Provide the (X, Y) coordinate of the cell's center where the given text is located.  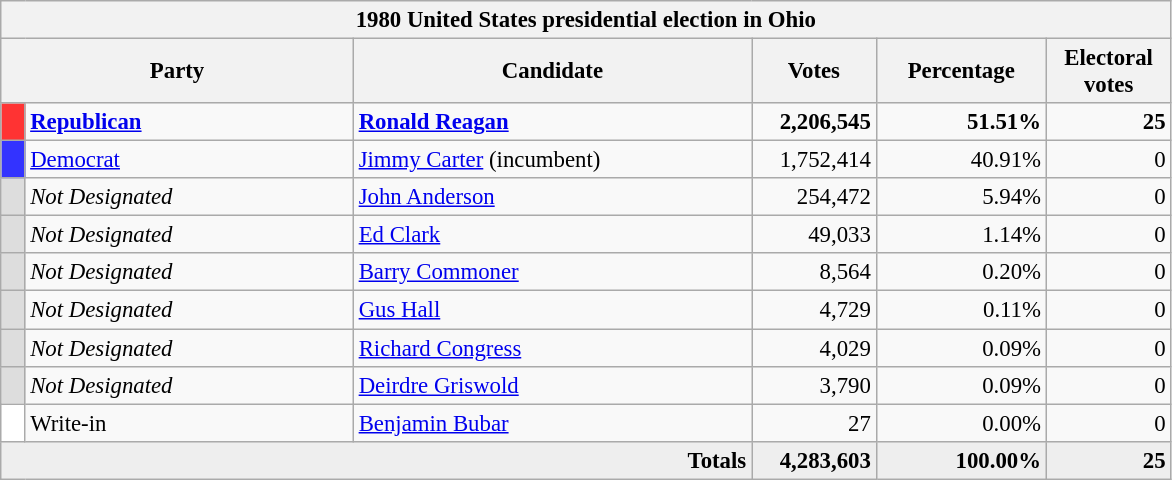
Gus Hall (552, 310)
51.51% (961, 122)
49,033 (814, 235)
4,283,603 (814, 460)
0.11% (961, 310)
Totals (376, 460)
3,790 (814, 385)
Jimmy Carter (incumbent) (552, 160)
5.94% (961, 197)
Percentage (961, 72)
1,752,414 (814, 160)
Ronald Reagan (552, 122)
Party (178, 72)
Ed Clark (552, 235)
Benjamin Bubar (552, 423)
Democrat (189, 160)
Richard Congress (552, 348)
40.91% (961, 160)
0.00% (961, 423)
John Anderson (552, 197)
Votes (814, 72)
1.14% (961, 235)
Candidate (552, 72)
0.20% (961, 273)
100.00% (961, 460)
Write-in (189, 423)
8,564 (814, 273)
4,729 (814, 310)
Deirdre Griswold (552, 385)
Barry Commoner (552, 273)
Republican (189, 122)
2,206,545 (814, 122)
4,029 (814, 348)
1980 United States presidential election in Ohio (586, 20)
Electoral votes (1108, 72)
254,472 (814, 197)
27 (814, 423)
